Find where the given text appears and provide that cell's center as (x, y) coordinate. 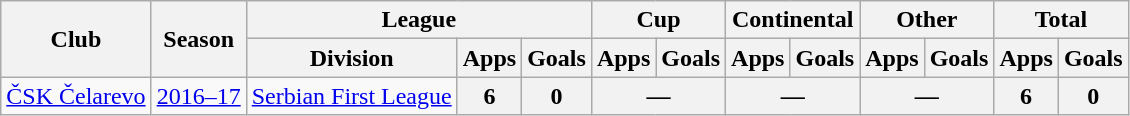
Other (927, 20)
Division (352, 58)
ČSK Čelarevo (76, 96)
Serbian First League (352, 96)
Season (198, 39)
Continental (793, 20)
Total (1061, 20)
League (418, 20)
2016–17 (198, 96)
Club (76, 39)
Cup (658, 20)
